Search for the cell housing the specified text and yield its [x, y] center coordinate. 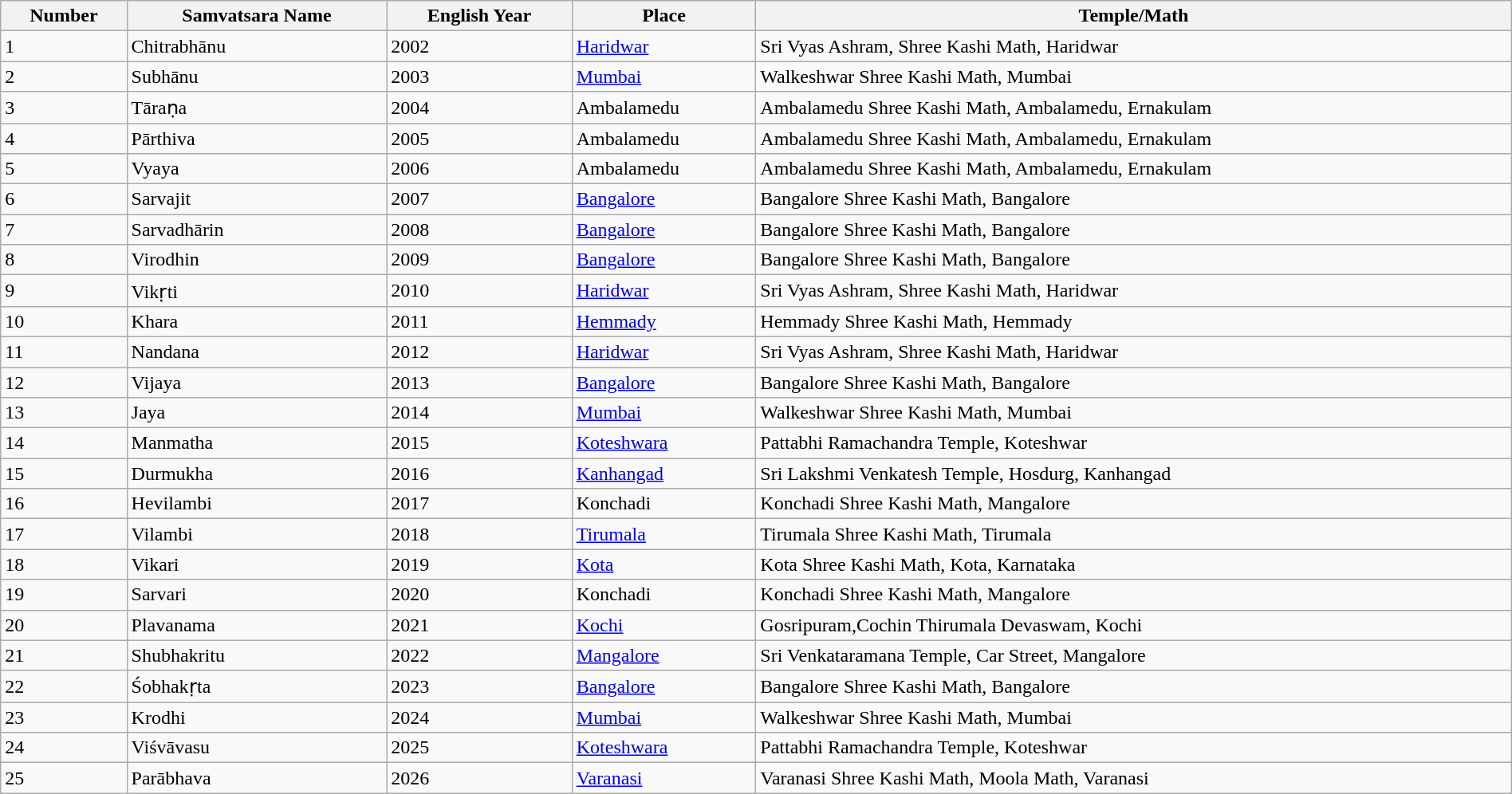
6 [64, 199]
Vikṛti [257, 291]
18 [64, 564]
17 [64, 534]
3 [64, 108]
2013 [479, 382]
2015 [479, 443]
Tirumala [663, 534]
23 [64, 717]
2023 [479, 686]
Śobhakṛta [257, 686]
2005 [479, 138]
Kochi [663, 625]
Nandana [257, 352]
Place [663, 16]
2002 [479, 46]
10 [64, 321]
Krodhi [257, 717]
2018 [479, 534]
Samvatsara Name [257, 16]
13 [64, 413]
14 [64, 443]
2008 [479, 230]
2025 [479, 748]
2022 [479, 655]
Jaya [257, 413]
Vijaya [257, 382]
Kota [663, 564]
2020 [479, 595]
8 [64, 260]
24 [64, 748]
2004 [479, 108]
2006 [479, 169]
Tirumala Shree Kashi Math, Tirumala [1134, 534]
7 [64, 230]
Hemmady [663, 321]
21 [64, 655]
2 [64, 77]
9 [64, 291]
Sarvari [257, 595]
2026 [479, 778]
Sri Venkataramana Temple, Car Street, Mangalore [1134, 655]
2010 [479, 291]
English Year [479, 16]
12 [64, 382]
25 [64, 778]
Khara [257, 321]
16 [64, 504]
2017 [479, 504]
2007 [479, 199]
Vikari [257, 564]
2003 [479, 77]
Virodhin [257, 260]
Manmatha [257, 443]
2012 [479, 352]
2011 [479, 321]
Number [64, 16]
Hemmady Shree Kashi Math, Hemmady [1134, 321]
2014 [479, 413]
Gosripuram,Cochin Thirumala Devaswam, Kochi [1134, 625]
Plavanama [257, 625]
Vilambi [257, 534]
Kanhangad [663, 474]
Sarvadhārin [257, 230]
2024 [479, 717]
Tāraṇa [257, 108]
2019 [479, 564]
Temple/Math [1134, 16]
Varanasi [663, 778]
2016 [479, 474]
4 [64, 138]
5 [64, 169]
Sri Lakshmi Venkatesh Temple, Hosdurg, Kanhangad [1134, 474]
Subhānu [257, 77]
2021 [479, 625]
20 [64, 625]
Durmukha [257, 474]
22 [64, 686]
Vyaya [257, 169]
11 [64, 352]
Shubhakritu [257, 655]
1 [64, 46]
Sarvajit [257, 199]
15 [64, 474]
2009 [479, 260]
Pārthiva [257, 138]
Viśvāvasu [257, 748]
Mangalore [663, 655]
Varanasi Shree Kashi Math, Moola Math, Varanasi [1134, 778]
19 [64, 595]
Parābhava [257, 778]
Kota Shree Kashi Math, Kota, Karnataka [1134, 564]
Chitrabhānu [257, 46]
Hevilambi [257, 504]
